Detect which cell encompasses the target text, then output its (X, Y) center coordinate. 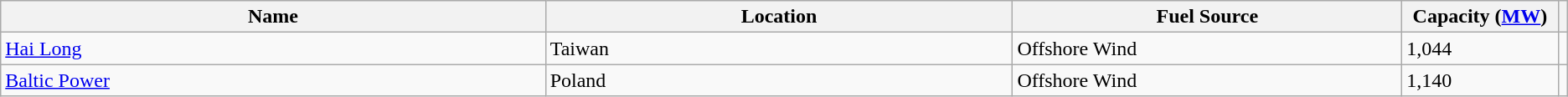
1,044 (1480, 48)
Poland (779, 80)
Name (273, 17)
Taiwan (779, 48)
Baltic Power (273, 80)
Fuel Source (1208, 17)
Location (779, 17)
1,140 (1480, 80)
Capacity (MW) (1480, 17)
Hai Long (273, 48)
